Pinpoint the cell where the given text exists, returning its [X, Y] midpoint coordinate. 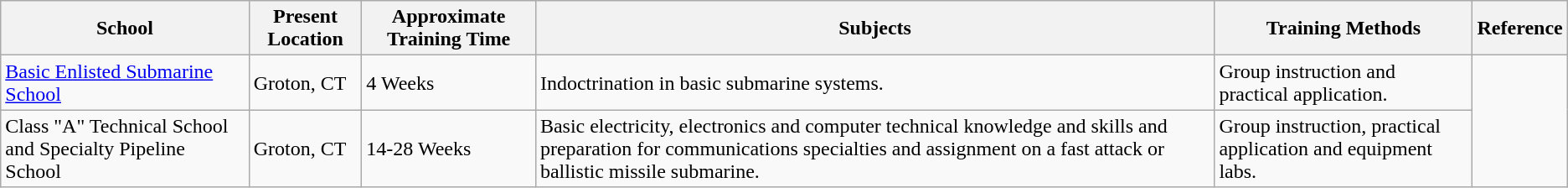
School [125, 29]
Class "A" Technical School and Specialty Pipeline School [125, 149]
Group instruction, practical application and equipment labs. [1344, 149]
Group instruction and practical application. [1344, 82]
Present Location [305, 29]
Subjects [874, 29]
4 Weeks [449, 82]
Indoctrination in basic submarine systems. [874, 82]
Basic Enlisted Submarine School [125, 82]
Reference [1519, 29]
14-28 Weeks [449, 149]
Approximate Training Time [449, 29]
Training Methods [1344, 29]
